Pinpoint the cell where the given text exists, returning its (x, y) midpoint coordinate. 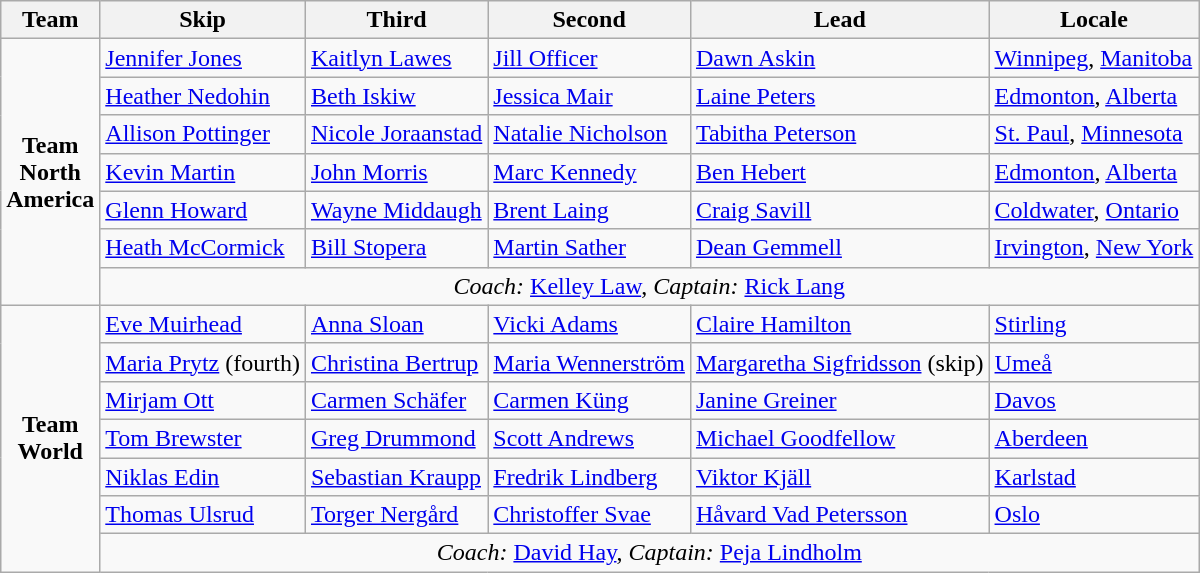
Karlstad (1094, 477)
Coldwater, Ontario (1094, 210)
Coach: David Hay, Captain: Peja Lindholm (650, 553)
Nicole Joraanstad (396, 134)
Niklas Edin (203, 477)
Claire Hamilton (840, 324)
John Morris (396, 172)
Torger Nergård (396, 515)
Umeå (1094, 362)
Team World (50, 438)
Second (590, 20)
Heath McCormick (203, 248)
Håvard Vad Petersson (840, 515)
Stirling (1094, 324)
Aberdeen (1094, 438)
Winnipeg, Manitoba (1094, 58)
Greg Drummond (396, 438)
Anna Sloan (396, 324)
Christoffer Svae (590, 515)
Allison Pottinger (203, 134)
Natalie Nicholson (590, 134)
Mirjam Ott (203, 400)
Davos (1094, 400)
Scott Andrews (590, 438)
Oslo (1094, 515)
Dean Gemmell (840, 248)
Carmen Schäfer (396, 400)
Margaretha Sigfridsson (skip) (840, 362)
St. Paul, Minnesota (1094, 134)
Sebastian Kraupp (396, 477)
Eve Muirhead (203, 324)
Carmen Küng (590, 400)
Maria Wennerström (590, 362)
Bill Stopera (396, 248)
Lead (840, 20)
Martin Sather (590, 248)
Irvington, New York (1094, 248)
Michael Goodfellow (840, 438)
Kevin Martin (203, 172)
Christina Bertrup (396, 362)
Jill Officer (590, 58)
Locale (1094, 20)
Dawn Askin (840, 58)
Beth Iskiw (396, 96)
Glenn Howard (203, 210)
Tom Brewster (203, 438)
Fredrik Lindberg (590, 477)
Brent Laing (590, 210)
Jessica Mair (590, 96)
Skip (203, 20)
Ben Hebert (840, 172)
Marc Kennedy (590, 172)
Janine Greiner (840, 400)
Craig Savill (840, 210)
Maria Prytz (fourth) (203, 362)
Third (396, 20)
Viktor Kjäll (840, 477)
Laine Peters (840, 96)
Vicki Adams (590, 324)
Thomas Ulsrud (203, 515)
Tabitha Peterson (840, 134)
Team North America (50, 172)
Kaitlyn Lawes (396, 58)
Heather Nedohin (203, 96)
Jennifer Jones (203, 58)
Team (50, 20)
Coach: Kelley Law, Captain: Rick Lang (650, 286)
Wayne Middaugh (396, 210)
